Detect which cell encompasses the target text, then output its (x, y) center coordinate. 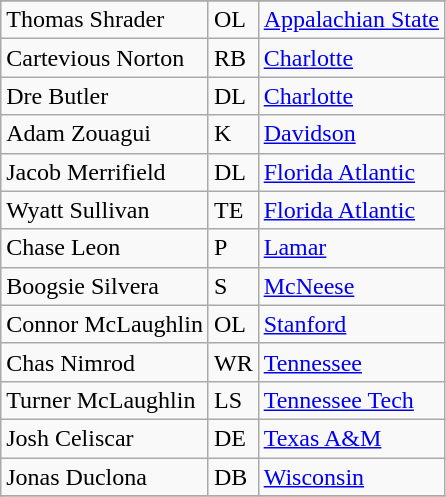
Adam Zouagui (105, 134)
Dre Butler (105, 96)
K (233, 134)
Appalachian State (351, 20)
Chase Leon (105, 248)
Texas A&M (351, 438)
DE (233, 438)
RB (233, 58)
Tennessee Tech (351, 400)
Jacob Merrifield (105, 172)
Chas Nimrod (105, 362)
Jonas Duclona (105, 477)
Stanford (351, 324)
Tennessee (351, 362)
TE (233, 210)
Thomas Shrader (105, 20)
DB (233, 477)
Wyatt Sullivan (105, 210)
LS (233, 400)
WR (233, 362)
Turner McLaughlin (105, 400)
Boogsie Silvera (105, 286)
Lamar (351, 248)
Davidson (351, 134)
S (233, 286)
Connor McLaughlin (105, 324)
Josh Celiscar (105, 438)
Cartevious Norton (105, 58)
Wisconsin (351, 477)
P (233, 248)
McNeese (351, 286)
